Determine the (x, y) coordinate at the center of the cell enclosing the given text.  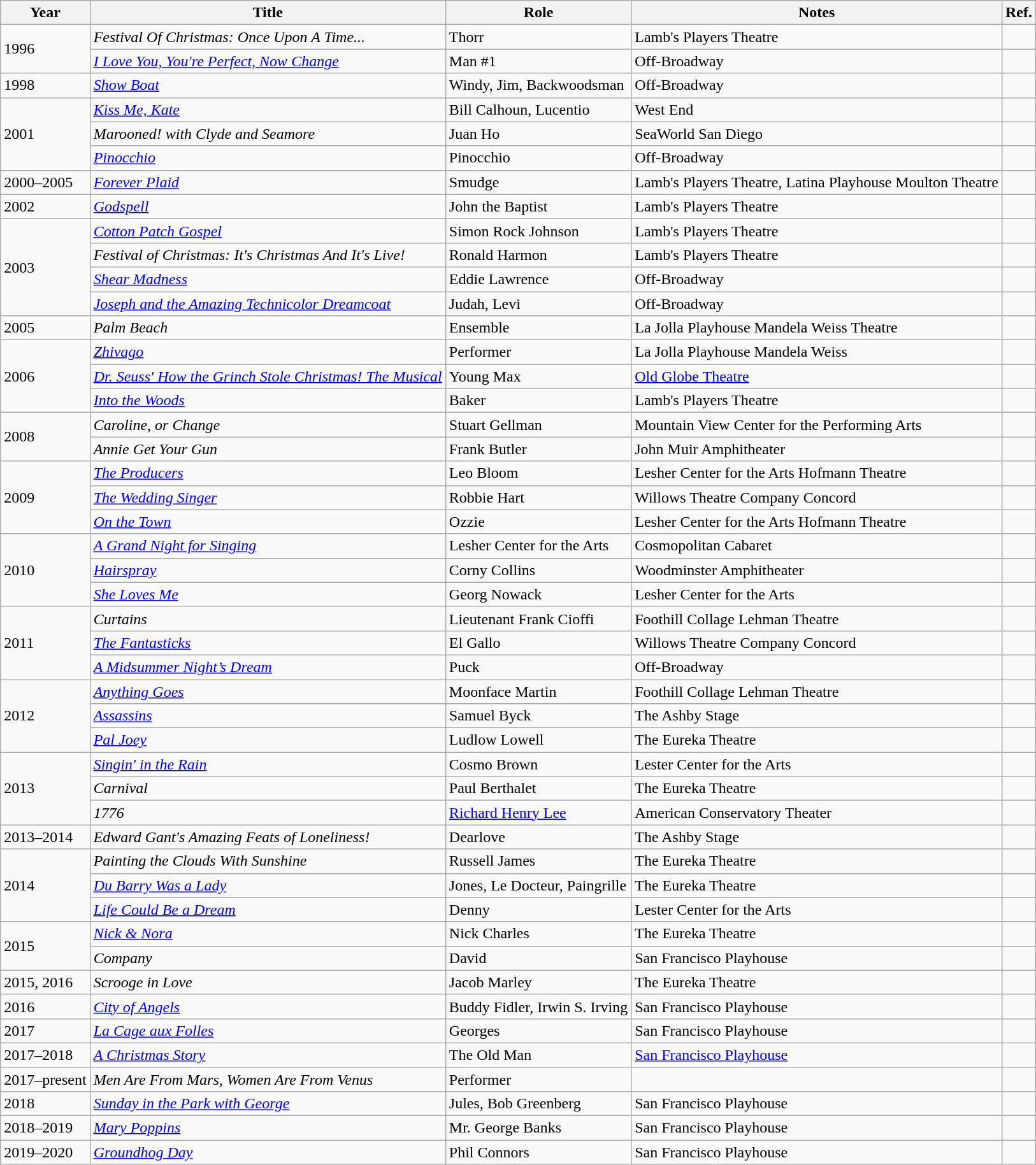
The Old Man (538, 1055)
Role (538, 13)
Cosmo Brown (538, 764)
Show Boat (268, 85)
Joseph and the Amazing Technicolor Dreamcoat (268, 304)
Palm Beach (268, 328)
Judah, Levi (538, 304)
Marooned! with Clyde and Seamore (268, 134)
2018 (45, 1104)
Simon Rock Johnson (538, 231)
Festival of Christmas: It's Christmas And It's Live! (268, 255)
La Jolla Playhouse Mandela Weiss Theatre (817, 328)
Lieutenant Frank Cioffi (538, 618)
Jules, Bob Greenberg (538, 1104)
Robbie Hart (538, 497)
La Cage aux Folles (268, 1031)
2000–2005 (45, 182)
Annie Get Your Gun (268, 449)
Mountain View Center for the Performing Arts (817, 425)
Sunday in the Park with George (268, 1104)
Men Are From Mars, Women Are From Venus (268, 1080)
El Gallo (538, 643)
2003 (45, 267)
A Grand Night for Singing (268, 546)
2017–2018 (45, 1055)
The Fantasticks (268, 643)
Young Max (538, 376)
Buddy Fidler, Irwin S. Irving (538, 1006)
Painting the Clouds With Sunshine (268, 861)
Eddie Lawrence (538, 279)
2002 (45, 206)
Into the Woods (268, 401)
Phil Connors (538, 1152)
Ozzie (538, 522)
Du Barry Was a Lady (268, 885)
Richard Henry Lee (538, 813)
Ludlow Lowell (538, 740)
2013 (45, 789)
SeaWorld San Diego (817, 134)
Godspell (268, 206)
Georges (538, 1031)
Old Globe Theatre (817, 376)
Title (268, 13)
Curtains (268, 618)
1998 (45, 85)
City of Angels (268, 1006)
2017 (45, 1031)
Juan Ho (538, 134)
A Midsummer Night’s Dream (268, 667)
Zhivago (268, 352)
Assassins (268, 716)
Caroline, or Change (268, 425)
Company (268, 958)
Life Could Be a Dream (268, 910)
Edward Gant's Amazing Feats of Loneliness! (268, 837)
1776 (268, 813)
Moonface Martin (538, 691)
2011 (45, 643)
I Love You, You're Perfect, Now Change (268, 61)
Mr. George Banks (538, 1128)
Groundhog Day (268, 1152)
Baker (538, 401)
Forever Plaid (268, 182)
Year (45, 13)
Thorr (538, 37)
2001 (45, 134)
2018–2019 (45, 1128)
She Loves Me (268, 594)
Ronald Harmon (538, 255)
Scrooge in Love (268, 982)
David (538, 958)
West End (817, 110)
2008 (45, 437)
2017–present (45, 1080)
A Christmas Story (268, 1055)
The Wedding Singer (268, 497)
2015, 2016 (45, 982)
Nick & Nora (268, 934)
La Jolla Playhouse Mandela Weiss (817, 352)
Lamb's Players Theatre, Latina Playhouse Moulton Theatre (817, 182)
Bill Calhoun, Lucentio (538, 110)
Nick Charles (538, 934)
2012 (45, 715)
On the Town (268, 522)
Mary Poppins (268, 1128)
Dearlove (538, 837)
John the Baptist (538, 206)
Corny Collins (538, 570)
Frank Butler (538, 449)
John Muir Amphitheater (817, 449)
Paul Berthalet (538, 789)
Singin' in the Rain (268, 764)
2010 (45, 570)
Stuart Gellman (538, 425)
Ref. (1018, 13)
Festival Of Christmas: Once Upon A Time... (268, 37)
Man #1 (538, 61)
American Conservatory Theater (817, 813)
Denny (538, 910)
Cotton Patch Gospel (268, 231)
Anything Goes (268, 691)
Hairspray (268, 570)
Kiss Me, Kate (268, 110)
2014 (45, 885)
Windy, Jim, Backwoodsman (538, 85)
Shear Madness (268, 279)
Cosmopolitan Cabaret (817, 546)
Notes (817, 13)
Woodminster Amphitheater (817, 570)
1996 (45, 49)
Ensemble (538, 328)
2009 (45, 497)
Smudge (538, 182)
2013–2014 (45, 837)
Samuel Byck (538, 716)
Georg Nowack (538, 594)
2015 (45, 946)
Puck (538, 667)
Russell James (538, 861)
2006 (45, 376)
Leo Bloom (538, 473)
Carnival (268, 789)
2016 (45, 1006)
The Producers (268, 473)
2019–2020 (45, 1152)
Jacob Marley (538, 982)
2005 (45, 328)
Pal Joey (268, 740)
Dr. Seuss' How the Grinch Stole Christmas! The Musical (268, 376)
Jones, Le Docteur, Paingrille (538, 885)
